Determine the (X, Y) coordinate at the center of the cell enclosing the given text.  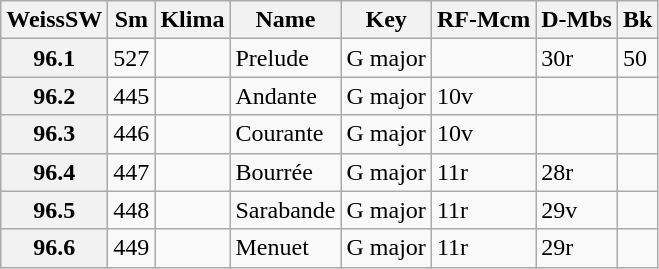
Klima (192, 20)
96.6 (54, 248)
448 (132, 210)
96.5 (54, 210)
Sarabande (286, 210)
Menuet (286, 248)
445 (132, 96)
96.1 (54, 58)
Andante (286, 96)
527 (132, 58)
Sm (132, 20)
D-Mbs (577, 20)
WeissSW (54, 20)
29v (577, 210)
96.2 (54, 96)
29r (577, 248)
Key (386, 20)
Courante (286, 134)
30r (577, 58)
96.4 (54, 172)
Bk (637, 20)
RF-Mcm (483, 20)
447 (132, 172)
Prelude (286, 58)
Name (286, 20)
28r (577, 172)
Bourrée (286, 172)
449 (132, 248)
96.3 (54, 134)
50 (637, 58)
446 (132, 134)
